Return the [X, Y] coordinate for the center point of the cell that contains the specified text.  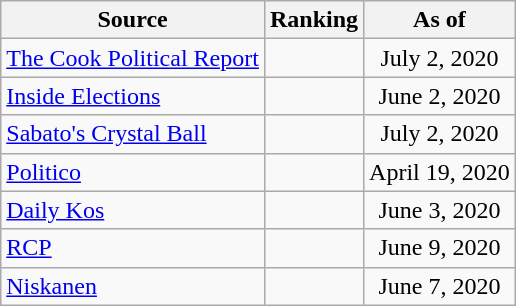
June 7, 2020 [440, 286]
Niskanen [133, 286]
Inside Elections [133, 96]
Ranking [314, 20]
The Cook Political Report [133, 58]
June 3, 2020 [440, 210]
Politico [133, 172]
April 19, 2020 [440, 172]
Source [133, 20]
June 2, 2020 [440, 96]
Sabato's Crystal Ball [133, 134]
Daily Kos [133, 210]
As of [440, 20]
RCP [133, 248]
June 9, 2020 [440, 248]
